Find where the given text appears and provide that cell's center as (X, Y) coordinate. 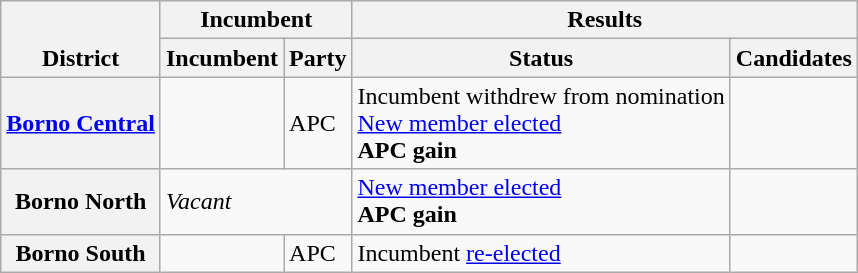
New member electedAPC gain (541, 202)
Borno North (81, 202)
Incumbent withdrew from nominationNew member electedAPC gain (541, 123)
Results (604, 20)
Incumbent re-elected (541, 253)
Candidates (794, 58)
Borno South (81, 253)
Status (541, 58)
District (81, 39)
Vacant (256, 202)
Party (318, 58)
Borno Central (81, 123)
